Determine the (x, y) coordinate at the center of the cell enclosing the given text.  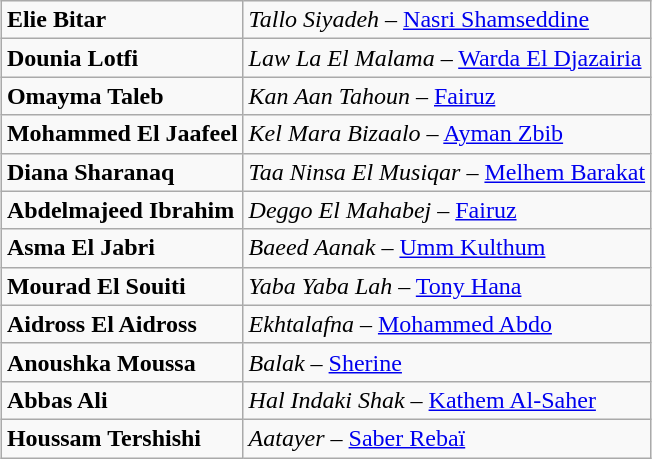
Mourad El Souiti (122, 286)
Law La El Malama – Warda El Djazairia (447, 58)
Ekhtalafna – Mohammed Abdo (447, 324)
Balak – Sherine (447, 362)
Kel Mara Bizaalo – Ayman Zbib (447, 134)
Tallo Siyadeh – Nasri Shamseddine (447, 20)
Diana Sharanaq (122, 172)
Abbas Ali (122, 400)
Dounia Lotfi (122, 58)
Baeed Aanak – Umm Kulthum (447, 248)
Houssam Tershishi (122, 438)
Asma El Jabri (122, 248)
Taa Ninsa El Musiqar – Melhem Barakat (447, 172)
Mohammed El Jaafeel (122, 134)
Aatayer – Saber Rebaï (447, 438)
Deggo El Mahabej – Fairuz (447, 210)
Abdelmajeed Ibrahim (122, 210)
Aidross El Aidross (122, 324)
Elie Bitar (122, 20)
Kan Aan Tahoun – Fairuz (447, 96)
Omayma Taleb (122, 96)
Hal Indaki Shak – Kathem Al-Saher (447, 400)
Anoushka Moussa (122, 362)
Yaba Yaba Lah – Tony Hana (447, 286)
